Return [x, y] of the center of cell containing provided text 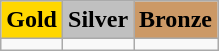
Gold [32, 20]
Silver [98, 20]
Bronze [176, 20]
